For the text-containing cell, return its midpoint in (x, y) coordinate format. 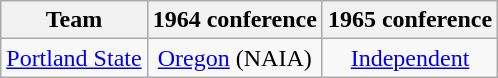
1965 conference (410, 20)
1964 conference (234, 20)
Portland State (74, 58)
Independent (410, 58)
Oregon (NAIA) (234, 58)
Team (74, 20)
